Find where the given text appears and provide that cell's center as (X, Y) coordinate. 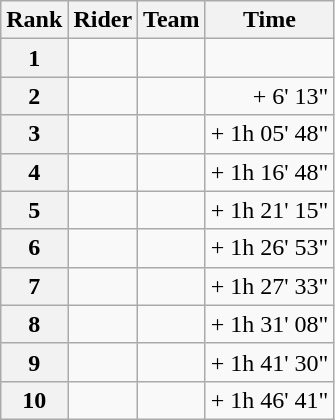
+ 6' 13" (270, 96)
5 (34, 210)
+ 1h 26' 53" (270, 248)
Team (172, 20)
8 (34, 324)
Rank (34, 20)
10 (34, 400)
Time (270, 20)
1 (34, 58)
+ 1h 21' 15" (270, 210)
4 (34, 172)
9 (34, 362)
+ 1h 41' 30" (270, 362)
6 (34, 248)
3 (34, 134)
2 (34, 96)
7 (34, 286)
+ 1h 16' 48" (270, 172)
+ 1h 31' 08" (270, 324)
+ 1h 46' 41" (270, 400)
+ 1h 27' 33" (270, 286)
+ 1h 05' 48" (270, 134)
Rider (103, 20)
